Output the [x, y] coordinate of the center of the cell containing the given text.  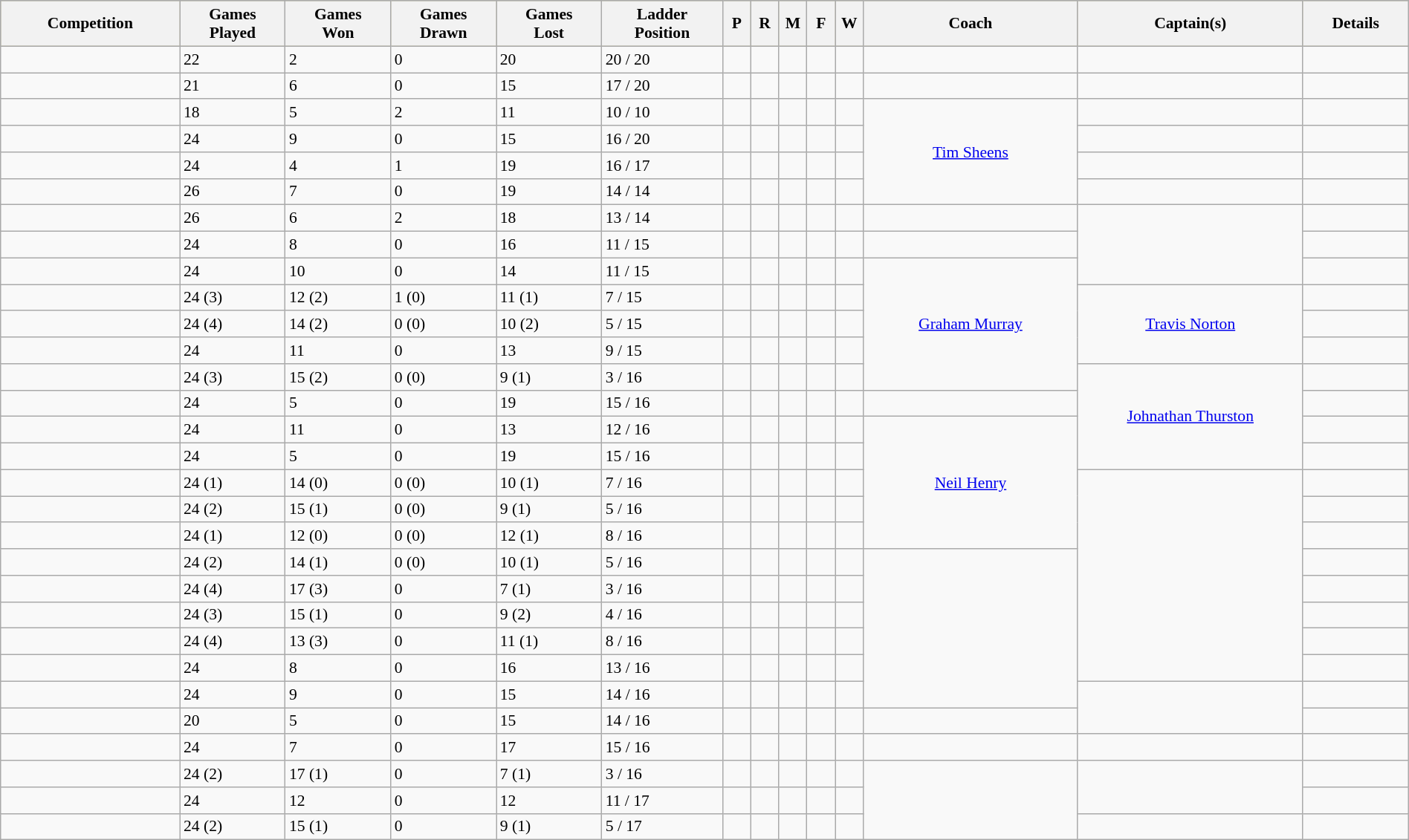
Travis Norton [1191, 324]
7 / 15 [663, 298]
14 [549, 271]
M [793, 24]
GamesWon [338, 24]
GamesPlayed [233, 24]
Captain(s) [1191, 24]
Competition [91, 24]
5 / 17 [663, 827]
13 / 14 [663, 218]
14 (0) [338, 483]
13 (3) [338, 642]
21 [233, 86]
4 / 16 [663, 615]
Tim Sheens [971, 152]
14 (1) [338, 562]
1 (0) [444, 298]
Coach [971, 24]
17 (3) [338, 589]
Neil Henry [971, 483]
11 / 17 [663, 801]
17 (1) [338, 774]
13 / 16 [663, 668]
7 / 16 [663, 483]
10 [338, 271]
10 / 10 [663, 113]
9 / 15 [663, 351]
17 / 20 [663, 86]
LadderPosition [663, 24]
GamesLost [549, 24]
16 / 20 [663, 139]
12 (0) [338, 536]
20 / 20 [663, 59]
F [821, 24]
9 (2) [549, 615]
Details [1355, 24]
10 (2) [549, 325]
12 (1) [549, 536]
16 / 17 [663, 166]
22 [233, 59]
12 / 16 [663, 430]
14 (2) [338, 325]
15 (2) [338, 377]
W [849, 24]
P [736, 24]
GamesDrawn [444, 24]
4 [338, 166]
5 / 15 [663, 325]
R [765, 24]
Graham Murray [971, 324]
14 / 14 [663, 192]
Johnathan Thurston [1191, 417]
17 [549, 748]
12 (2) [338, 298]
1 [444, 166]
